Find where the given text appears and provide that cell's center as (X, Y) coordinate. 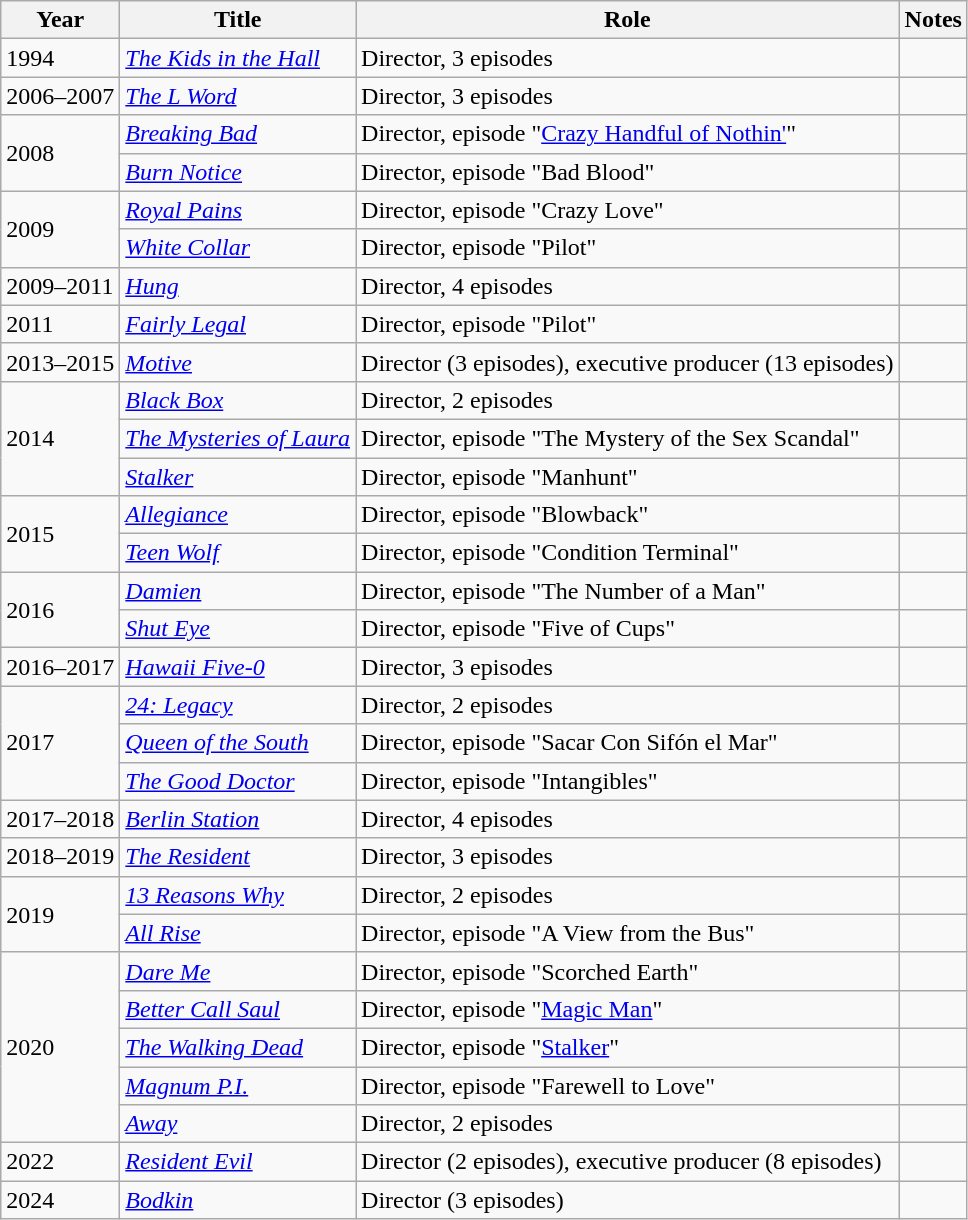
Black Box (238, 400)
Director, episode "Stalker" (628, 1047)
Director, episode "Sacar Con Sifón el Mar" (628, 743)
2011 (60, 324)
2014 (60, 438)
2009–2011 (60, 286)
Director, episode "Farewell to Love" (628, 1085)
Director (3 episodes) (628, 1200)
2019 (60, 914)
Director, episode "A View from the Bus" (628, 933)
2008 (60, 153)
Bodkin (238, 1200)
Breaking Bad (238, 134)
2022 (60, 1162)
White Collar (238, 248)
The Kids in the Hall (238, 58)
Director, episode "Five of Cups" (628, 629)
2006–2007 (60, 96)
Director, episode "Scorched Earth" (628, 971)
Hung (238, 286)
Director (2 episodes), executive producer (8 episodes) (628, 1162)
Damien (238, 591)
Director, episode "Intangibles" (628, 781)
2013–2015 (60, 362)
Resident Evil (238, 1162)
2020 (60, 1047)
2016–2017 (60, 667)
The Mysteries of Laura (238, 438)
2016 (60, 610)
Away (238, 1124)
Director, episode "Blowback" (628, 515)
Notes (933, 20)
Magnum P.I. (238, 1085)
Director, episode "The Mystery of the Sex Scandal" (628, 438)
The Resident (238, 857)
Fairly Legal (238, 324)
2015 (60, 534)
2009 (60, 229)
Role (628, 20)
The Walking Dead (238, 1047)
Year (60, 20)
Director, episode "Crazy Handful of Nothin'" (628, 134)
24: Legacy (238, 705)
Hawaii Five-0 (238, 667)
Director, episode "Crazy Love" (628, 210)
Shut Eye (238, 629)
Motive (238, 362)
Stalker (238, 477)
Queen of the South (238, 743)
All Rise (238, 933)
2024 (60, 1200)
Director, episode "Magic Man" (628, 1009)
Title (238, 20)
2017–2018 (60, 819)
2018–2019 (60, 857)
13 Reasons Why (238, 895)
Director, episode "The Number of a Man" (628, 591)
Berlin Station (238, 819)
Director (3 episodes), executive producer (13 episodes) (628, 362)
Teen Wolf (238, 553)
The Good Doctor (238, 781)
Director, episode "Manhunt" (628, 477)
Royal Pains (238, 210)
Director, episode "Bad Blood" (628, 172)
Burn Notice (238, 172)
Dare Me (238, 971)
Director, episode "Condition Terminal" (628, 553)
Better Call Saul (238, 1009)
2017 (60, 743)
1994 (60, 58)
Allegiance (238, 515)
The L Word (238, 96)
